Output the (X, Y) coordinate of the center of the cell containing the given text.  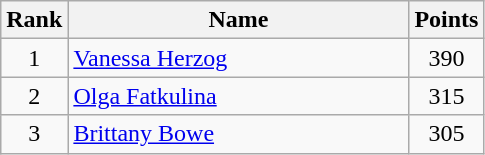
Olga Fatkulina (238, 96)
2 (34, 96)
1 (34, 58)
Rank (34, 20)
Brittany Bowe (238, 134)
390 (446, 58)
Name (238, 20)
315 (446, 96)
305 (446, 134)
3 (34, 134)
Vanessa Herzog (238, 58)
Points (446, 20)
